Scan for the cell matching the given text and deliver its [X, Y] coordinate at center. 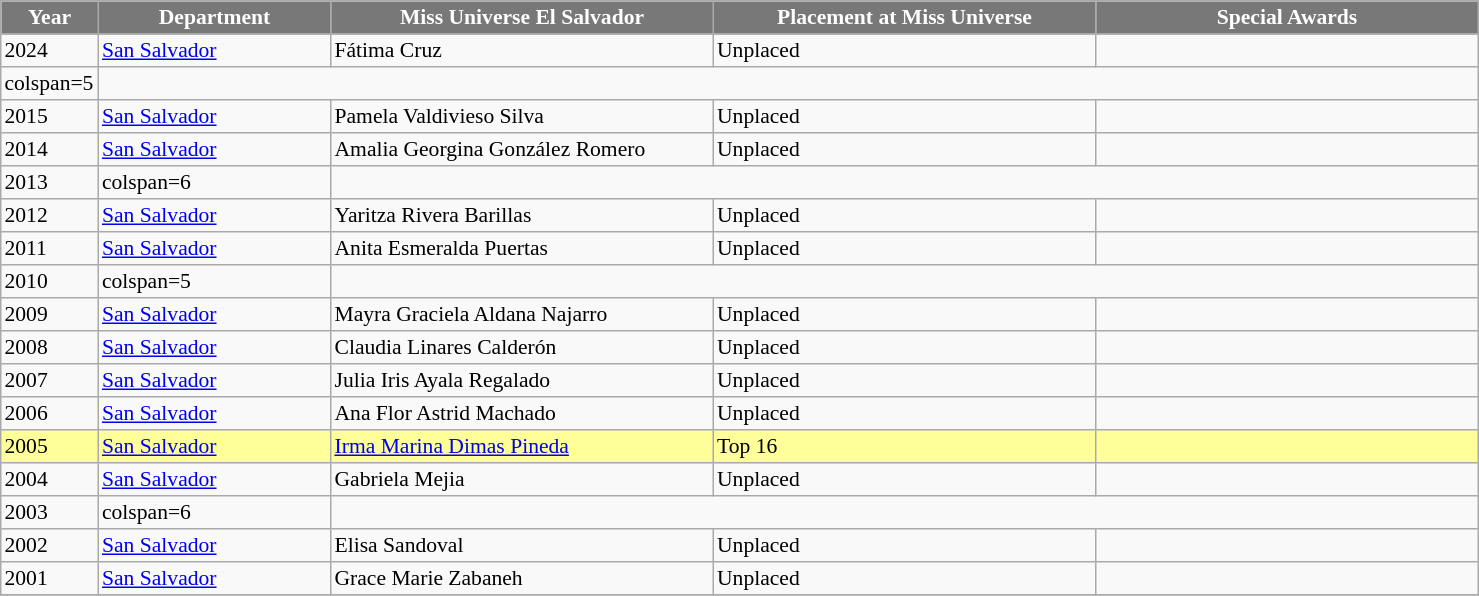
2007 [50, 380]
Gabriela Mejia [522, 480]
Department [214, 18]
2008 [50, 348]
Anita Esmeralda Puertas [522, 248]
2024 [50, 50]
2003 [50, 512]
2009 [50, 314]
2005 [50, 446]
2010 [50, 282]
2013 [50, 182]
Pamela Valdivieso Silva [522, 116]
Claudia Linares Calderón [522, 348]
Grace Marie Zabaneh [522, 578]
Irma Marina Dimas Pineda [522, 446]
Miss Universe El Salvador [522, 18]
Special Awards [1287, 18]
Amalia Georgina González Romero [522, 150]
Ana Flor Astrid Machado [522, 414]
Top 16 [904, 446]
2002 [50, 546]
Yaritza Rivera Barillas [522, 216]
Mayra Graciela Aldana Najarro [522, 314]
2012 [50, 216]
Elisa Sandoval [522, 546]
Julia Iris Ayala Regalado [522, 380]
2004 [50, 480]
2014 [50, 150]
Year [50, 18]
2006 [50, 414]
Fátima Cruz [522, 50]
2001 [50, 578]
2011 [50, 248]
Placement at Miss Universe [904, 18]
2015 [50, 116]
